From the cell containing the given text, extract its center point as [x, y] coordinate. 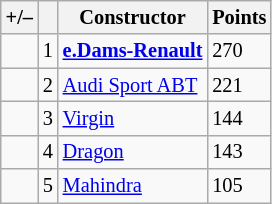
221 [239, 85]
1 [48, 51]
Constructor [133, 17]
143 [239, 152]
144 [239, 118]
5 [48, 186]
4 [48, 152]
Dragon [133, 152]
+/– [20, 17]
Points [239, 17]
2 [48, 85]
105 [239, 186]
3 [48, 118]
Mahindra [133, 186]
Audi Sport ABT [133, 85]
270 [239, 51]
e.Dams-Renault [133, 51]
Virgin [133, 118]
